Capture the cell that displays the provided text and extract its (x, y) central coordinate. 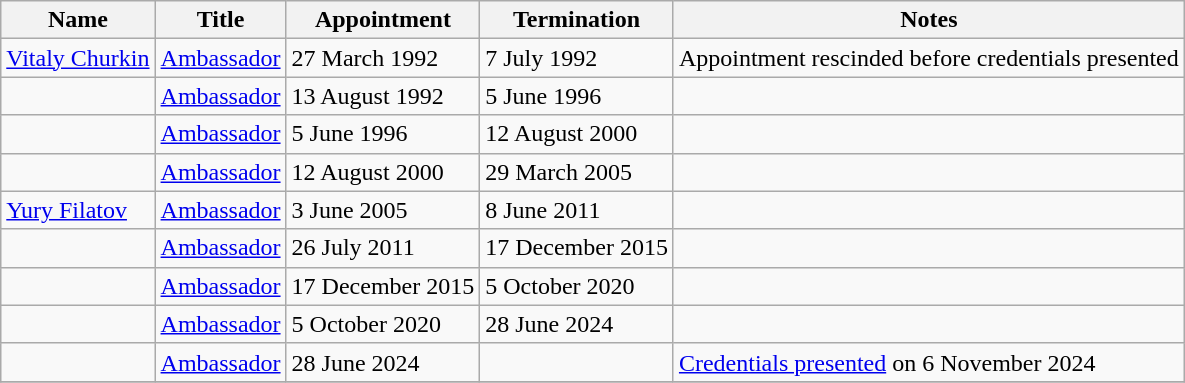
Name (78, 20)
26 July 2011 (383, 248)
Yury Filatov (78, 210)
7 July 1992 (577, 58)
Notes (928, 20)
27 March 1992 (383, 58)
Vitaly Churkin (78, 58)
Appointment rescinded before credentials presented (928, 58)
Credentials presented on 6 November 2024 (928, 362)
13 August 1992 (383, 96)
Termination (577, 20)
3 June 2005 (383, 210)
29 March 2005 (577, 172)
8 June 2011 (577, 210)
Appointment (383, 20)
Title (220, 20)
